From the cell containing the given text, extract its center point as (X, Y) coordinate. 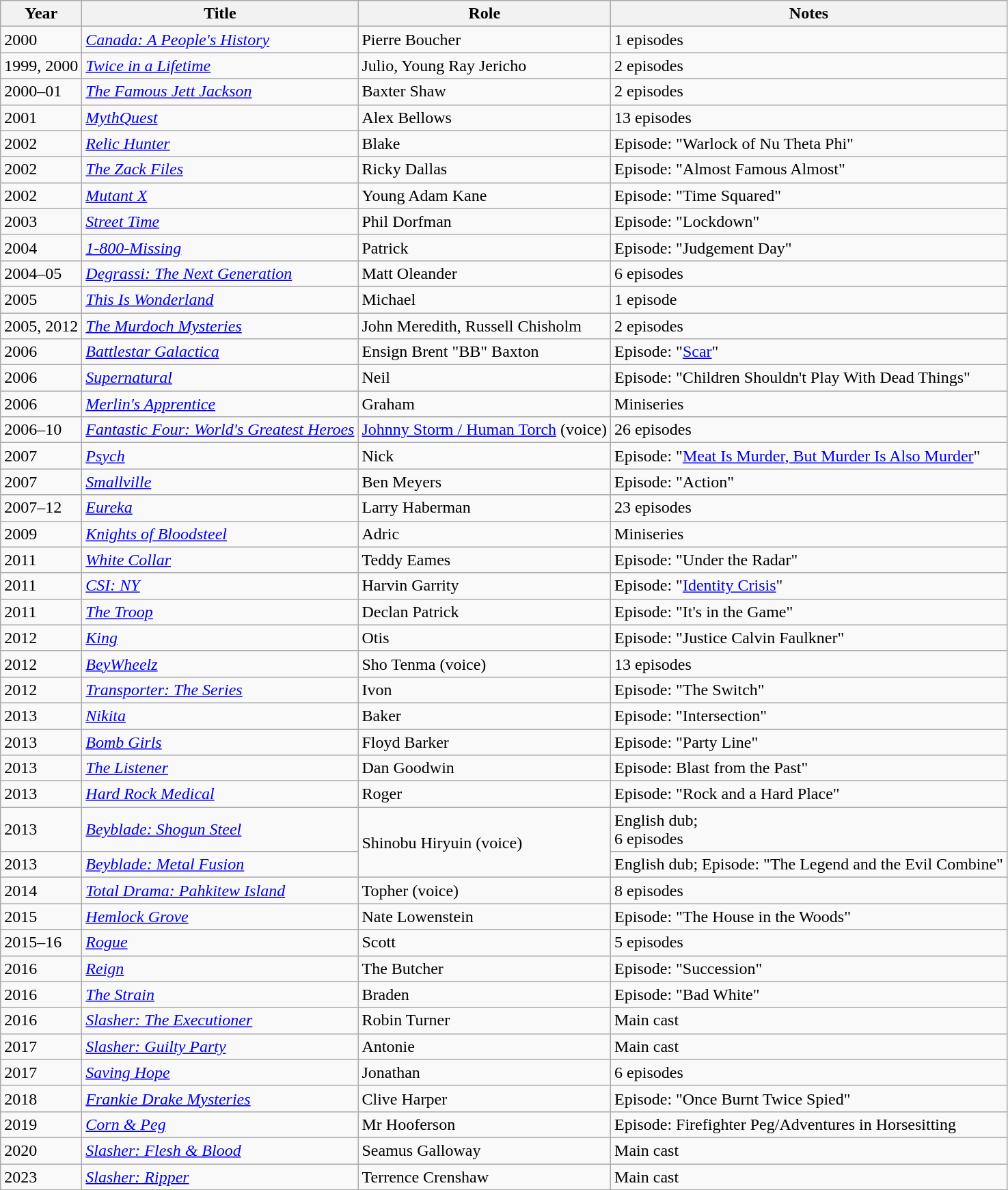
Smallville (220, 482)
Episode: "Once Burnt Twice Spied" (809, 1098)
White Collar (220, 560)
Pierre Boucher (485, 40)
Canada: A People's History (220, 40)
5 episodes (809, 943)
Corn & Peg (220, 1124)
The Listener (220, 768)
BeyWheelz (220, 664)
Episode: "Almost Famous Almost" (809, 170)
Episode: "Bad White" (809, 995)
Twice in a Lifetime (220, 66)
Larry Haberman (485, 508)
2007–12 (41, 508)
The Strain (220, 995)
2019 (41, 1124)
Sho Tenma (voice) (485, 664)
2005 (41, 299)
Slasher: Ripper (220, 1176)
Baxter Shaw (485, 92)
Nikita (220, 716)
Graham (485, 404)
Julio, Young Ray Jericho (485, 66)
Otis (485, 638)
Episode: "Under the Radar" (809, 560)
Scott (485, 943)
1 episodes (809, 40)
Episode: "Children Shouldn't Play With Dead Things" (809, 378)
Knights of Bloodsteel (220, 534)
The Butcher (485, 969)
Ivon (485, 690)
Roger (485, 794)
26 episodes (809, 430)
This Is Wonderland (220, 299)
Episode: "Lockdown" (809, 221)
Bomb Girls (220, 742)
English dub; Episode: "The Legend and the Evil Combine" (809, 865)
Episode: "Meat Is Murder, But Murder Is Also Murder" (809, 456)
2004–05 (41, 273)
Matt Oleander (485, 273)
King (220, 638)
Ricky Dallas (485, 170)
Episode: "Party Line" (809, 742)
Phil Dorfman (485, 221)
Antonie (485, 1046)
2003 (41, 221)
Episode: "Scar" (809, 352)
Total Drama: Pahkitew Island (220, 891)
Nick (485, 456)
Episode: "Justice Calvin Faulkner" (809, 638)
Seamus Galloway (485, 1150)
Braden (485, 995)
Degrassi: The Next Generation (220, 273)
2005, 2012 (41, 326)
Robin Turner (485, 1020)
2023 (41, 1176)
1-800-Missing (220, 247)
Terrence Crenshaw (485, 1176)
2004 (41, 247)
Episode: "It's in the Game" (809, 612)
2018 (41, 1098)
The Zack Files (220, 170)
2015–16 (41, 943)
Michael (485, 299)
Neil (485, 378)
Saving Hope (220, 1072)
Title (220, 14)
23 episodes (809, 508)
Year (41, 14)
Patrick (485, 247)
Reign (220, 969)
Nate Lowenstein (485, 917)
Alex Bellows (485, 118)
The Murdoch Mysteries (220, 326)
2014 (41, 891)
Clive Harper (485, 1098)
Episode: Firefighter Peg/Adventures in Horsesitting (809, 1124)
Episode: "Time Squared" (809, 195)
Shinobu Hiryuin (voice) (485, 842)
Episode: Blast from the Past" (809, 768)
Hard Rock Medical (220, 794)
Episode: "Judgement Day" (809, 247)
Supernatural (220, 378)
Topher (voice) (485, 891)
1999, 2000 (41, 66)
Episode: "Warlock of Nu Theta Phi" (809, 144)
Episode: "Action" (809, 482)
2001 (41, 118)
Jonathan (485, 1072)
English dub; 6 episodes (809, 830)
Hemlock Grove (220, 917)
2020 (41, 1150)
Rogue (220, 943)
Harvin Garrity (485, 586)
Episode: "Succession" (809, 969)
Role (485, 14)
Floyd Barker (485, 742)
Mr Hooferson (485, 1124)
Episode: "Rock and a Hard Place" (809, 794)
Beyblade: Shogun Steel (220, 830)
Street Time (220, 221)
Eureka (220, 508)
Battlestar Galactica (220, 352)
CSI: NY (220, 586)
The Troop (220, 612)
Frankie Drake Mysteries (220, 1098)
Slasher: The Executioner (220, 1020)
Merlin's Apprentice (220, 404)
2009 (41, 534)
Transporter: The Series (220, 690)
MythQuest (220, 118)
Ensign Brent "BB" Baxton (485, 352)
Baker (485, 716)
Episode: "Intersection" (809, 716)
Young Adam Kane (485, 195)
Johnny Storm / Human Torch (voice) (485, 430)
Declan Patrick (485, 612)
Blake (485, 144)
Dan Goodwin (485, 768)
Beyblade: Metal Fusion (220, 865)
2006–10 (41, 430)
Relic Hunter (220, 144)
Teddy Eames (485, 560)
John Meredith, Russell Chisholm (485, 326)
Mutant X (220, 195)
Adric (485, 534)
The Famous Jett Jackson (220, 92)
Slasher: Guilty Party (220, 1046)
2000–01 (41, 92)
Notes (809, 14)
2015 (41, 917)
Episode: "The Switch" (809, 690)
8 episodes (809, 891)
Fantastic Four: World's Greatest Heroes (220, 430)
Episode: "The House in the Woods" (809, 917)
Episode: "Identity Crisis" (809, 586)
2000 (41, 40)
Slasher: Flesh & Blood (220, 1150)
Ben Meyers (485, 482)
1 episode (809, 299)
Psych (220, 456)
